Search for the cell housing the specified text and yield its [X, Y] center coordinate. 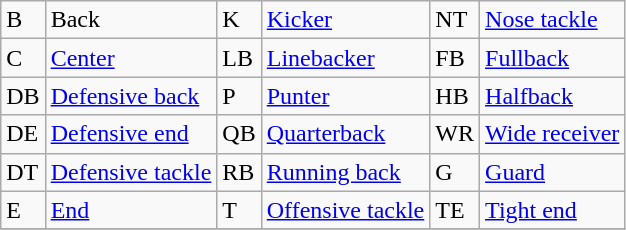
Defensive end [131, 134]
Guard [552, 172]
Linebacker [346, 58]
P [239, 96]
Fullback [552, 58]
Center [131, 58]
Wide receiver [552, 134]
B [23, 20]
K [239, 20]
Halfback [552, 96]
DT [23, 172]
Quarterback [346, 134]
Offensive tackle [346, 210]
Punter [346, 96]
Kicker [346, 20]
G [455, 172]
WR [455, 134]
Nose tackle [552, 20]
Defensive tackle [131, 172]
Defensive back [131, 96]
Back [131, 20]
HB [455, 96]
DE [23, 134]
NT [455, 20]
End [131, 210]
T [239, 210]
Running back [346, 172]
RB [239, 172]
Tight end [552, 210]
QB [239, 134]
E [23, 210]
DB [23, 96]
FB [455, 58]
C [23, 58]
LB [239, 58]
TE [455, 210]
